Capture the cell that displays the provided text and extract its (x, y) central coordinate. 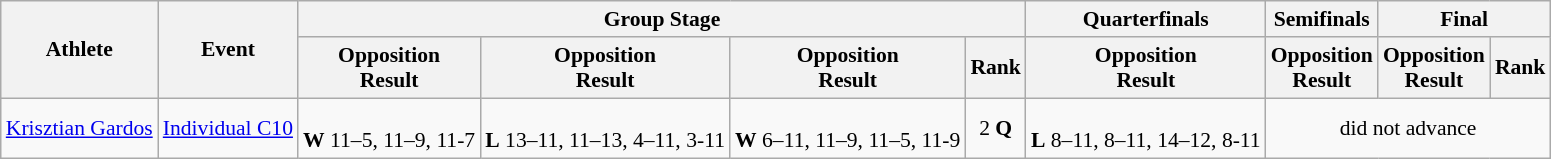
did not advance (1408, 128)
Event (228, 50)
2 Q (996, 128)
Individual C10 (228, 128)
Athlete (80, 50)
Quarterfinals (1146, 19)
W 11–5, 11–9, 11-7 (389, 128)
Semifinals (1322, 19)
Group Stage (662, 19)
L 8–11, 8–11, 14–12, 8-11 (1146, 128)
Final (1464, 19)
Krisztian Gardos (80, 128)
W 6–11, 11–9, 11–5, 11-9 (848, 128)
L 13–11, 11–13, 4–11, 3-11 (605, 128)
